For the text-containing cell, return its midpoint in (X, Y) coordinate format. 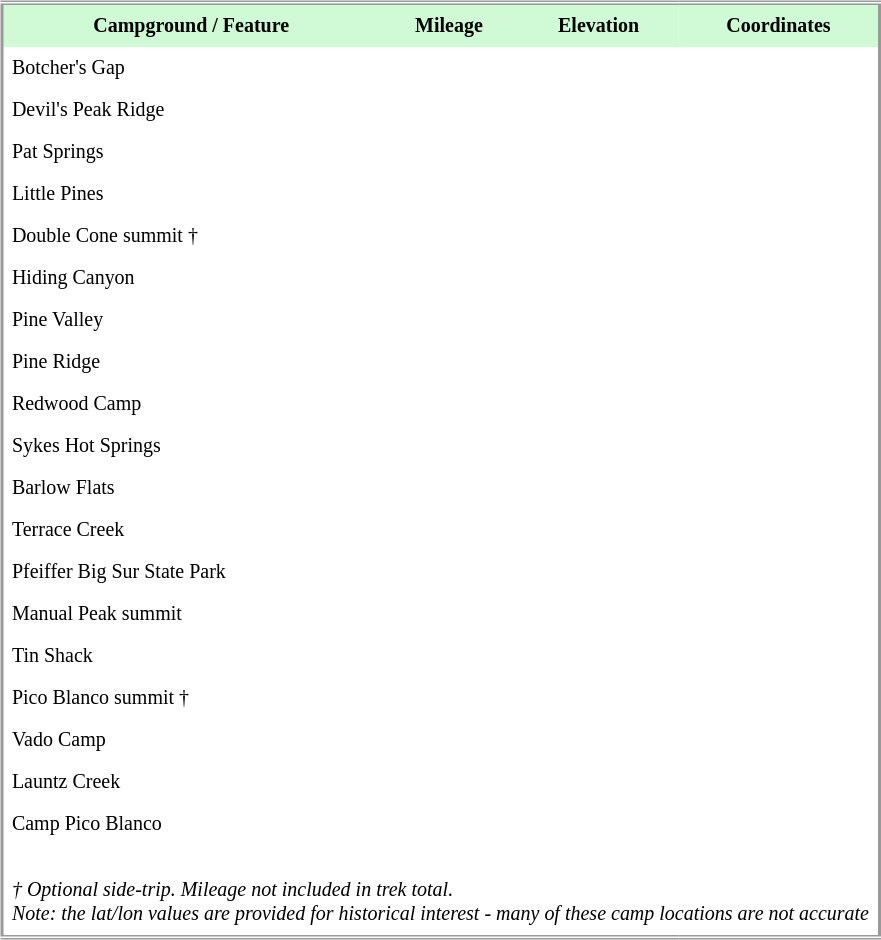
Pico Blanco summit † (190, 698)
Camp Pico Blanco (190, 824)
Pfeiffer Big Sur State Park (190, 572)
Pat Springs (190, 152)
Little Pines (190, 194)
Tin Shack (190, 656)
Pine Ridge (190, 362)
Launtz Creek (190, 782)
Campground / Feature (190, 25)
Mileage (448, 25)
Vado Camp (190, 740)
Pine Valley (190, 320)
Hiding Canyon (190, 278)
Double Cone summit † (190, 236)
Botcher's Gap (190, 68)
Coordinates (780, 25)
Manual Peak summit (190, 614)
Sykes Hot Springs (190, 446)
Terrace Creek (190, 530)
Devil's Peak Ridge (190, 110)
Barlow Flats (190, 488)
Redwood Camp (190, 404)
Elevation (598, 25)
